Identify which cell holds the provided text, then report its [x, y] central coordinate. 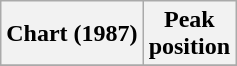
Chart (1987) [72, 34]
Peakposition [189, 34]
